Return the [x, y] coordinate for the center point of the cell that contains the specified text.  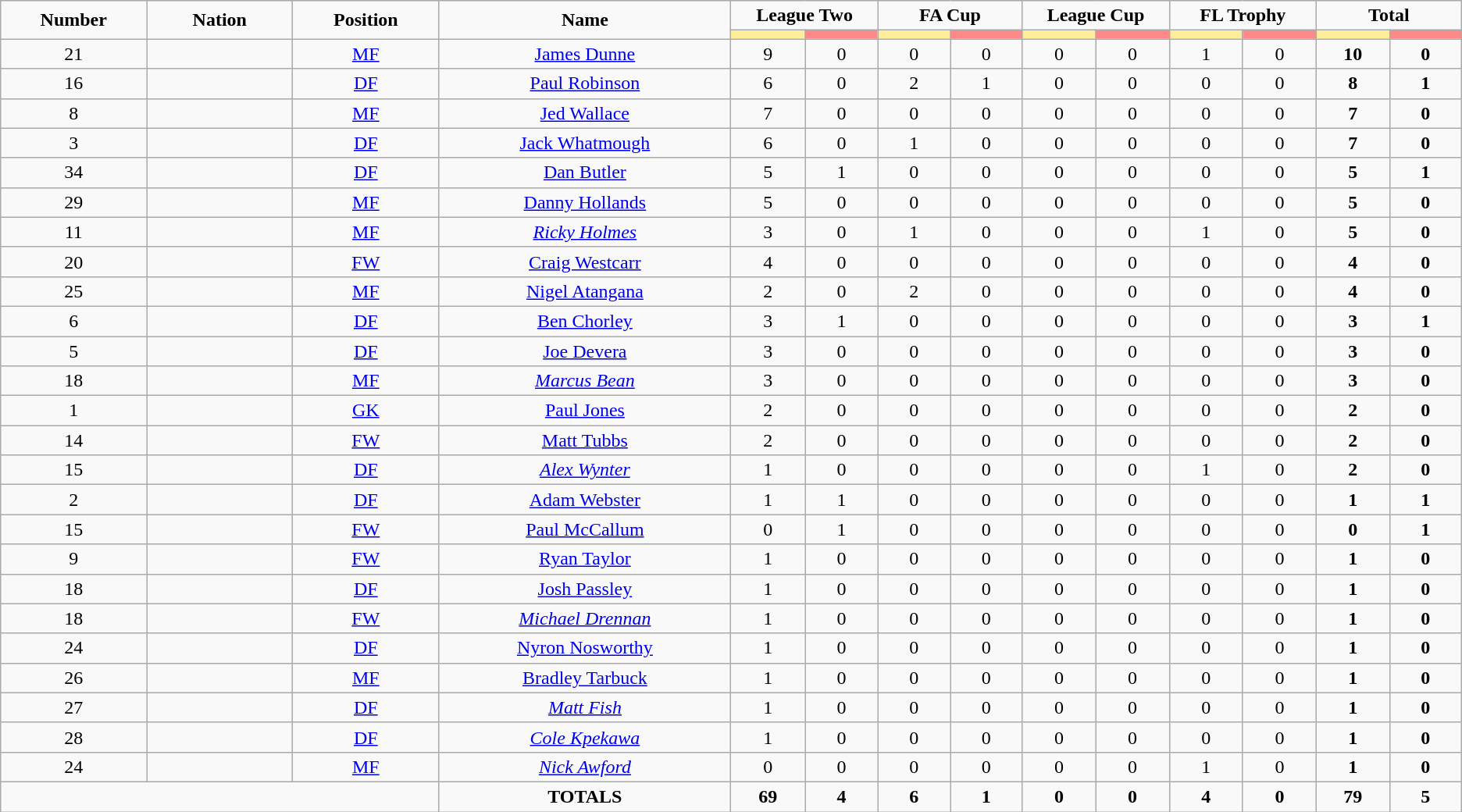
14 [73, 440]
Adam Webster [585, 500]
20 [73, 262]
Ricky Holmes [585, 232]
Paul McCallum [585, 529]
FA Cup [950, 16]
34 [73, 173]
Michael Drennan [585, 618]
Craig Westcarr [585, 262]
Danny Hollands [585, 202]
Dan Butler [585, 173]
Paul Robinson [585, 84]
Bradley Tarbuck [585, 678]
Position [365, 20]
Alex Wynter [585, 470]
25 [73, 291]
29 [73, 202]
Jack Whatmough [585, 143]
FL Trophy [1243, 16]
James Dunne [585, 54]
Marcus Bean [585, 381]
Name [585, 20]
Ben Chorley [585, 321]
Paul Jones [585, 411]
28 [73, 737]
Nick Awford [585, 767]
Number [73, 20]
27 [73, 707]
11 [73, 232]
16 [73, 84]
26 [73, 678]
Jed Wallace [585, 113]
Matt Fish [585, 707]
Nigel Atangana [585, 291]
TOTALS [585, 796]
10 [1353, 54]
GK [365, 411]
League Two [804, 16]
Joe Devera [585, 351]
Total [1389, 16]
69 [768, 796]
Matt Tubbs [585, 440]
Nyron Nosworthy [585, 648]
Josh Passley [585, 589]
Nation [220, 20]
Cole Kpekawa [585, 737]
79 [1353, 796]
21 [73, 54]
Ryan Taylor [585, 559]
League Cup [1096, 16]
